Provide the (X, Y) coordinate of the cell's center where the given text is located.  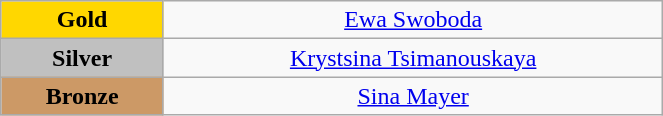
Krystsina Tsimanouskaya (412, 58)
Ewa Swoboda (412, 20)
Bronze (82, 96)
Silver (82, 58)
Gold (82, 20)
Sina Mayer (412, 96)
